Return (x, y) of the center of cell containing provided text 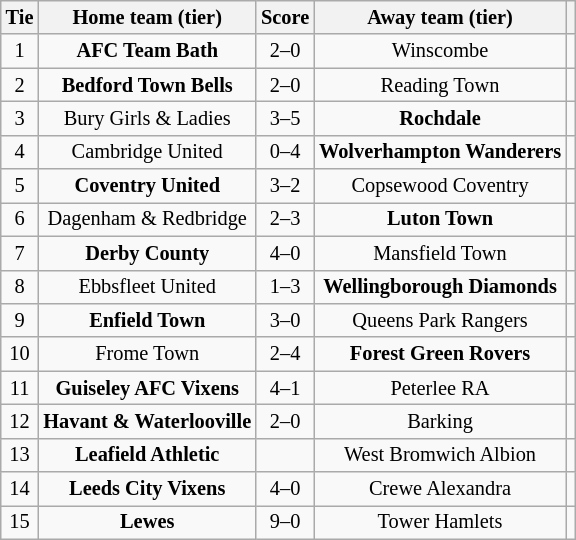
6 (20, 219)
9–0 (285, 522)
Forest Green Rovers (440, 354)
Luton Town (440, 219)
Wolverhampton Wanderers (440, 152)
14 (20, 489)
1 (20, 51)
Derby County (147, 253)
Winscombe (440, 51)
Peterlee RA (440, 388)
13 (20, 455)
Mansfield Town (440, 253)
8 (20, 287)
Lewes (147, 522)
3–2 (285, 186)
Tie (20, 17)
Dagenham & Redbridge (147, 219)
7 (20, 253)
2 (20, 85)
West Bromwich Albion (440, 455)
Leafield Athletic (147, 455)
1–3 (285, 287)
Barking (440, 421)
0–4 (285, 152)
2–3 (285, 219)
4–1 (285, 388)
Bury Girls & Ladies (147, 118)
10 (20, 354)
3 (20, 118)
5 (20, 186)
Havant & Waterlooville (147, 421)
12 (20, 421)
Bedford Town Bells (147, 85)
Wellingborough Diamonds (440, 287)
3–5 (285, 118)
Tower Hamlets (440, 522)
Home team (tier) (147, 17)
3–0 (285, 320)
2–4 (285, 354)
Ebbsfleet United (147, 287)
Guiseley AFC Vixens (147, 388)
Score (285, 17)
Crewe Alexandra (440, 489)
Reading Town (440, 85)
Queens Park Rangers (440, 320)
AFC Team Bath (147, 51)
Coventry United (147, 186)
9 (20, 320)
Away team (tier) (440, 17)
Cambridge United (147, 152)
Frome Town (147, 354)
11 (20, 388)
4 (20, 152)
Enfield Town (147, 320)
Leeds City Vixens (147, 489)
Copsewood Coventry (440, 186)
Rochdale (440, 118)
15 (20, 522)
